Return [X, Y] of the center of cell containing provided text 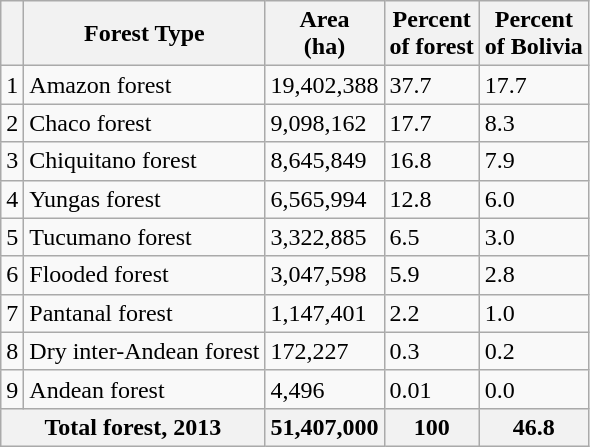
7 [12, 313]
9,098,162 [324, 123]
0.01 [432, 389]
Tucumano forest [144, 237]
Forest Type [144, 34]
6.0 [534, 199]
Dry inter-Andean forest [144, 351]
2.2 [432, 313]
0.3 [432, 351]
2.8 [534, 275]
Amazon forest [144, 85]
Chaco forest [144, 123]
9 [12, 389]
8.3 [534, 123]
Pantanal forest [144, 313]
8,645,849 [324, 161]
8 [12, 351]
12.8 [432, 199]
37.7 [432, 85]
3.0 [534, 237]
Chiquitano forest [144, 161]
6,565,994 [324, 199]
Percentof Bolivia [534, 34]
Total forest, 2013 [133, 427]
3,047,598 [324, 275]
5.9 [432, 275]
Percentof forest [432, 34]
6.5 [432, 237]
1,147,401 [324, 313]
0.2 [534, 351]
19,402,388 [324, 85]
172,227 [324, 351]
16.8 [432, 161]
Andean forest [144, 389]
4 [12, 199]
Flooded forest [144, 275]
51,407,000 [324, 427]
6 [12, 275]
3 [12, 161]
4,496 [324, 389]
Yungas forest [144, 199]
100 [432, 427]
1.0 [534, 313]
5 [12, 237]
2 [12, 123]
3,322,885 [324, 237]
7.9 [534, 161]
1 [12, 85]
46.8 [534, 427]
0.0 [534, 389]
Area(ha) [324, 34]
